Find where the given text appears and provide that cell's center as (X, Y) coordinate. 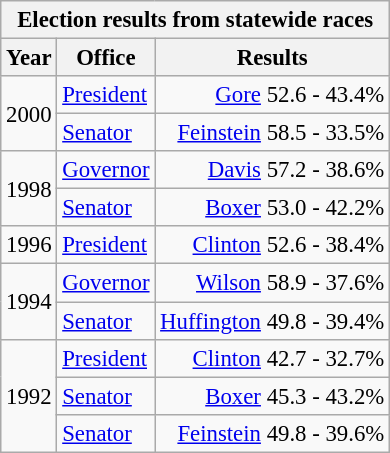
Gore 52.6 - 43.4% (272, 95)
Year (29, 58)
Davis 57.2 - 38.6% (272, 170)
Boxer 45.3 - 43.2% (272, 396)
Office (106, 58)
2000 (29, 114)
Feinstein 58.5 - 33.5% (272, 133)
Wilson 58.9 - 37.6% (272, 283)
Feinstein 49.8 - 39.6% (272, 433)
Boxer 53.0 - 42.2% (272, 208)
Results (272, 58)
Clinton 42.7 - 32.7% (272, 358)
Clinton 52.6 - 38.4% (272, 245)
1994 (29, 302)
Election results from statewide races (196, 20)
1992 (29, 396)
Huffington 49.8 - 39.4% (272, 321)
1996 (29, 245)
1998 (29, 188)
